Capture the cell that displays the provided text and extract its [X, Y] central coordinate. 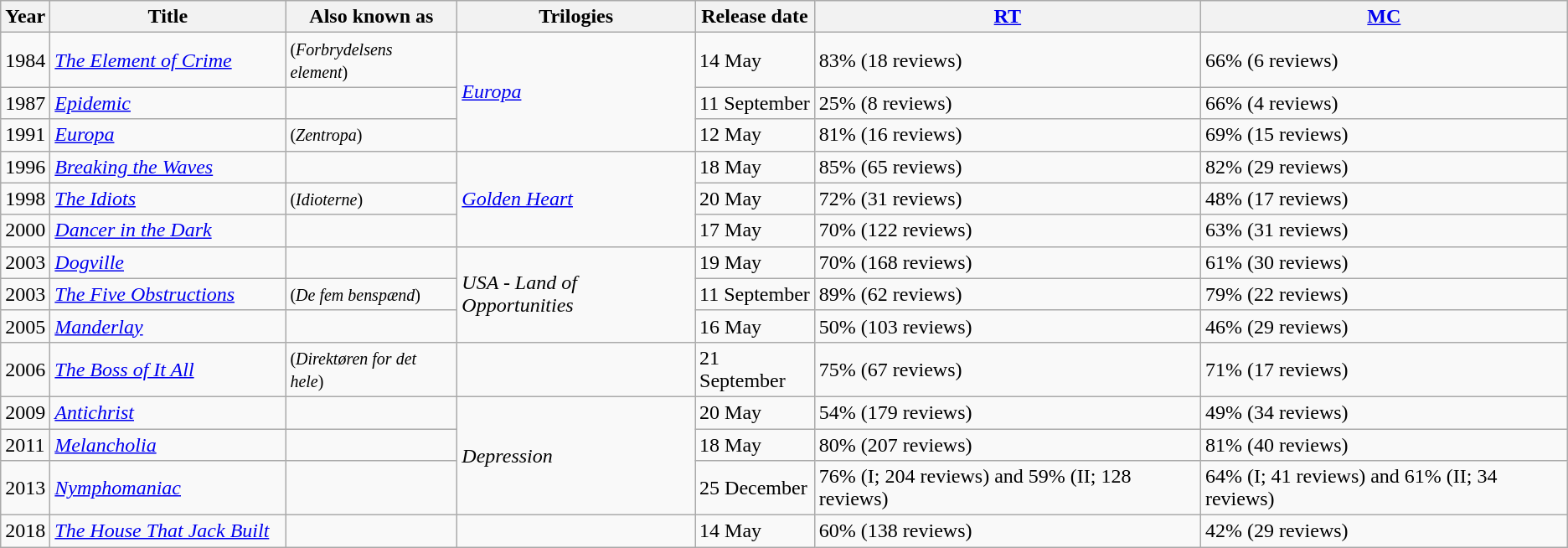
61% (30 reviews) [1384, 262]
Also known as [372, 17]
Golden Heart [576, 199]
81% (40 reviews) [1384, 445]
66% (6 reviews) [1384, 60]
2000 [25, 230]
76% (I; 204 reviews) and 59% (II; 128 reviews) [1007, 488]
2006 [25, 369]
12 May [756, 135]
54% (179 reviews) [1007, 412]
Dogville [168, 262]
Year [25, 17]
64% (I; 41 reviews) and 61% (II; 34 reviews) [1384, 488]
63% (31 reviews) [1384, 230]
1996 [25, 167]
(Direktøren for det hele) [372, 369]
Title [168, 17]
Depression [576, 456]
66% (4 reviews) [1384, 103]
(De fem benspænd) [372, 294]
The Boss of It All [168, 369]
The House That Jack Built [168, 531]
72% (31 reviews) [1007, 199]
Epidemic [168, 103]
25% (8 reviews) [1007, 103]
25 December [756, 488]
2009 [25, 412]
Dancer in the Dark [168, 230]
19 May [756, 262]
82% (29 reviews) [1384, 167]
1984 [25, 60]
89% (62 reviews) [1007, 294]
Release date [756, 17]
21 September [756, 369]
1987 [25, 103]
Breaking the Waves [168, 167]
71% (17 reviews) [1384, 369]
49% (34 reviews) [1384, 412]
17 May [756, 230]
48% (17 reviews) [1384, 199]
70% (168 reviews) [1007, 262]
1998 [25, 199]
85% (65 reviews) [1007, 167]
Antichrist [168, 412]
69% (15 reviews) [1384, 135]
The Five Obstructions [168, 294]
75% (67 reviews) [1007, 369]
2013 [25, 488]
USA - Land of Opportunities [576, 294]
(Zentropa) [372, 135]
16 May [756, 326]
RT [1007, 17]
Nymphomaniac [168, 488]
50% (103 reviews) [1007, 326]
Manderlay [168, 326]
The Idiots [168, 199]
2005 [25, 326]
60% (138 reviews) [1007, 531]
80% (207 reviews) [1007, 445]
79% (22 reviews) [1384, 294]
(Idioterne) [372, 199]
1991 [25, 135]
70% (122 reviews) [1007, 230]
2011 [25, 445]
The Element of Crime [168, 60]
46% (29 reviews) [1384, 326]
2018 [25, 531]
(Forbrydelsens element) [372, 60]
42% (29 reviews) [1384, 531]
MC [1384, 17]
Melancholia [168, 445]
81% (16 reviews) [1007, 135]
83% (18 reviews) [1007, 60]
Trilogies [576, 17]
